Identify which cell holds the provided text, then report its [x, y] central coordinate. 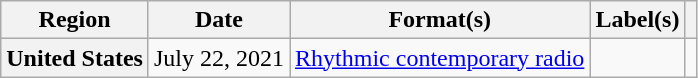
Format(s) [440, 20]
Label(s) [638, 20]
Date [218, 20]
Region [75, 20]
Rhythmic contemporary radio [440, 58]
July 22, 2021 [218, 58]
United States [75, 58]
